Locate the cell with the specified text and output its (x, y) center coordinate. 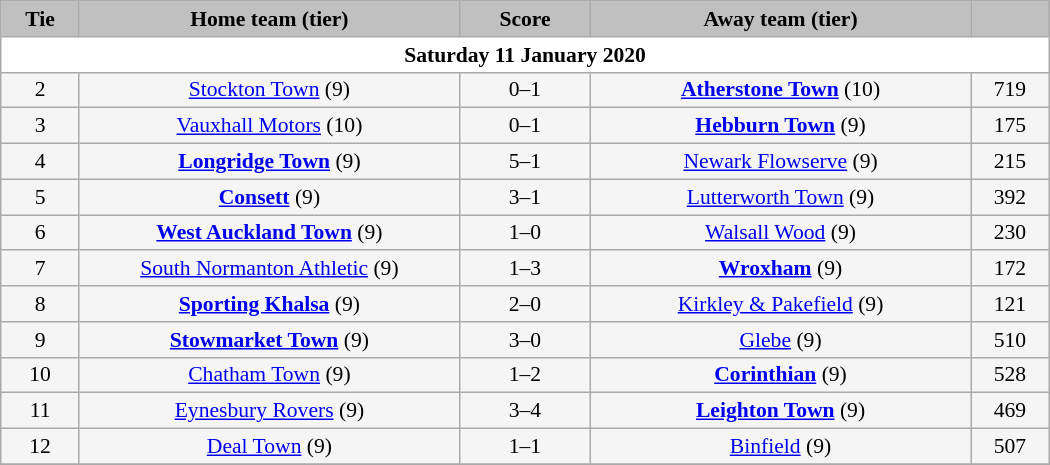
Corinthian (9) (781, 375)
West Auckland Town (9) (269, 233)
Home team (tier) (269, 19)
Stowmarket Town (9) (269, 340)
Binfield (9) (781, 447)
Saturday 11 January 2020 (525, 55)
Tie (40, 19)
Deal Town (9) (269, 447)
4 (40, 162)
528 (1010, 375)
Lutterworth Town (9) (781, 197)
7 (40, 269)
Consett (9) (269, 197)
Stockton Town (9) (269, 90)
215 (1010, 162)
Atherstone Town (10) (781, 90)
121 (1010, 304)
Vauxhall Motors (10) (269, 126)
507 (1010, 447)
11 (40, 411)
Leighton Town (9) (781, 411)
Glebe (9) (781, 340)
1–1 (524, 447)
12 (40, 447)
172 (1010, 269)
Newark Flowserve (9) (781, 162)
2 (40, 90)
Chatham Town (9) (269, 375)
Hebburn Town (9) (781, 126)
Kirkley & Pakefield (9) (781, 304)
1–2 (524, 375)
South Normanton Athletic (9) (269, 269)
1–0 (524, 233)
3–0 (524, 340)
Sporting Khalsa (9) (269, 304)
3–4 (524, 411)
1–3 (524, 269)
3–1 (524, 197)
175 (1010, 126)
Eynesbury Rovers (9) (269, 411)
392 (1010, 197)
5 (40, 197)
Wroxham (9) (781, 269)
Walsall Wood (9) (781, 233)
3 (40, 126)
469 (1010, 411)
6 (40, 233)
2–0 (524, 304)
230 (1010, 233)
8 (40, 304)
Score (524, 19)
510 (1010, 340)
9 (40, 340)
719 (1010, 90)
Away team (tier) (781, 19)
10 (40, 375)
Longridge Town (9) (269, 162)
5–1 (524, 162)
